Extract the (x, y) coordinate from the center of the cell holding the provided text.  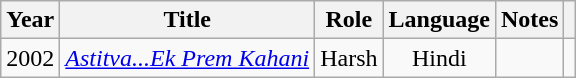
Title (188, 20)
Notes (529, 20)
2002 (30, 58)
Year (30, 20)
Language (439, 20)
Astitva...Ek Prem Kahani (188, 58)
Hindi (439, 58)
Role (349, 20)
Harsh (349, 58)
